Output the [x, y] coordinate of the center of the cell containing the given text.  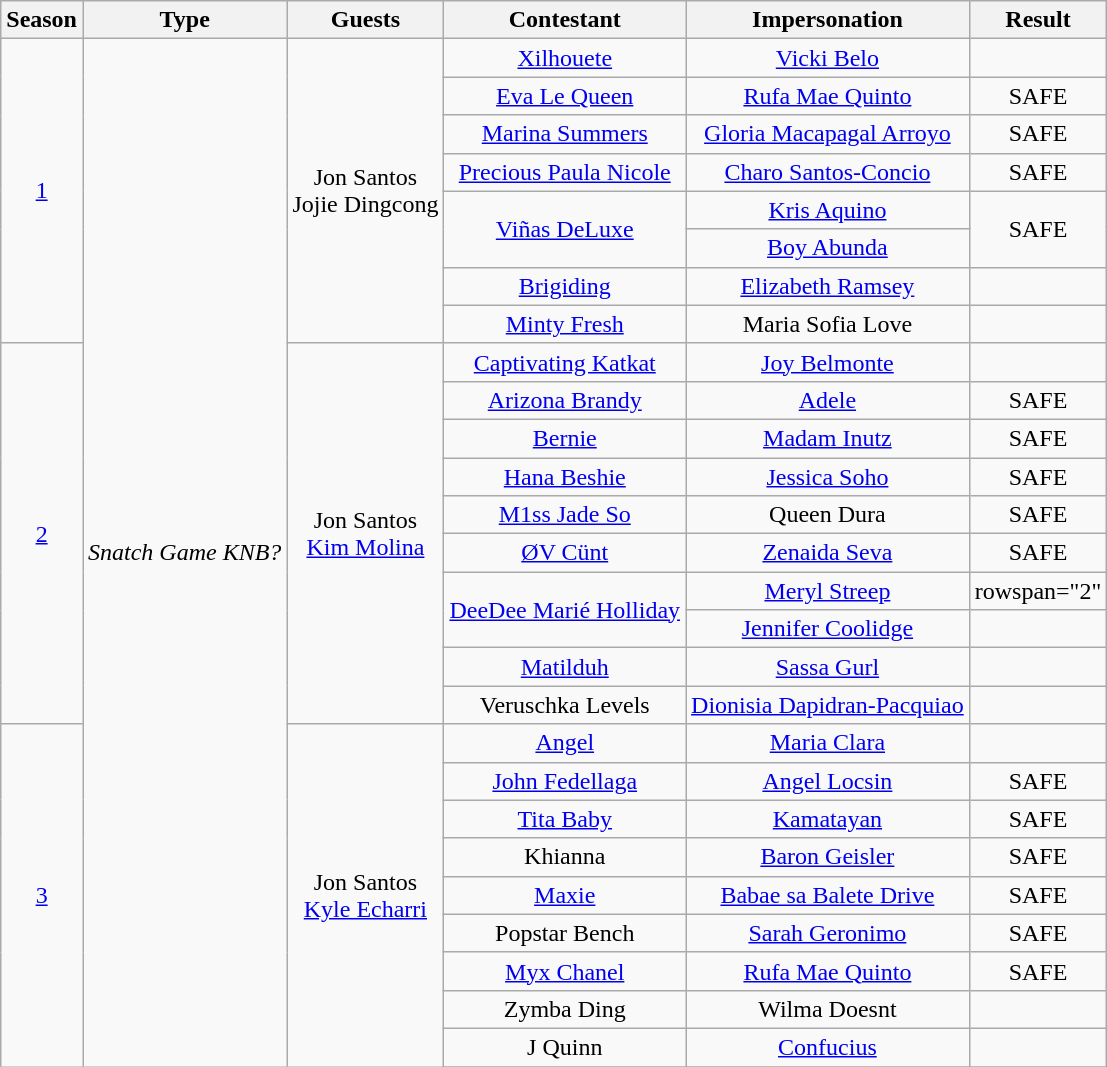
Meryl Streep [828, 591]
Xilhouete [565, 58]
Bernie [565, 438]
Jon SantosKyle Echarri [366, 896]
Captivating Katkat [565, 362]
Guests [366, 20]
Zenaida Seva [828, 553]
Matilduh [565, 667]
Arizona Brandy [565, 400]
Vicki Belo [828, 58]
Dionisia Dapidran-Pacquiao [828, 705]
Hana Beshie [565, 477]
Gloria Macapagal Arroyo [828, 134]
2 [42, 534]
Type [184, 20]
Minty Fresh [565, 324]
Queen Dura [828, 515]
Sassa Gurl [828, 667]
John Fedellaga [565, 781]
Maria Sofia Love [828, 324]
Madam Inutz [828, 438]
DeeDee Marié Holliday [565, 610]
Popstar Bench [565, 933]
ØV Cünt [565, 553]
Sarah Geronimo [828, 933]
Charo Santos-Concio [828, 172]
M1ss Jade So [565, 515]
Jessica Soho [828, 477]
Jon SantosKim Molina [366, 534]
Confucius [828, 1047]
Zymba Ding [565, 1009]
Precious Paula Nicole [565, 172]
Khianna [565, 857]
Baron Geisler [828, 857]
Adele [828, 400]
Jon SantosJojie Dingcong [366, 191]
Elizabeth Ramsey [828, 286]
Jennifer Coolidge [828, 629]
Brigiding [565, 286]
Result [1038, 20]
Snatch Game KNB? [184, 553]
Myx Chanel [565, 971]
Angel Locsin [828, 781]
Joy Belmonte [828, 362]
Tita Baby [565, 819]
Kamatayan [828, 819]
Angel [565, 743]
1 [42, 191]
Wilma Doesnt [828, 1009]
Boy Abunda [828, 248]
Impersonation [828, 20]
Kris Aquino [828, 210]
Marina Summers [565, 134]
Season [42, 20]
Veruschka Levels [565, 705]
3 [42, 896]
Viñas DeLuxe [565, 229]
J Quinn [565, 1047]
Babae sa Balete Drive [828, 895]
Maxie [565, 895]
Eva Le Queen [565, 96]
Contestant [565, 20]
Maria Clara [828, 743]
rowspan="2" [1038, 591]
